Extract the (X, Y) coordinate from the center of the cell holding the provided text.  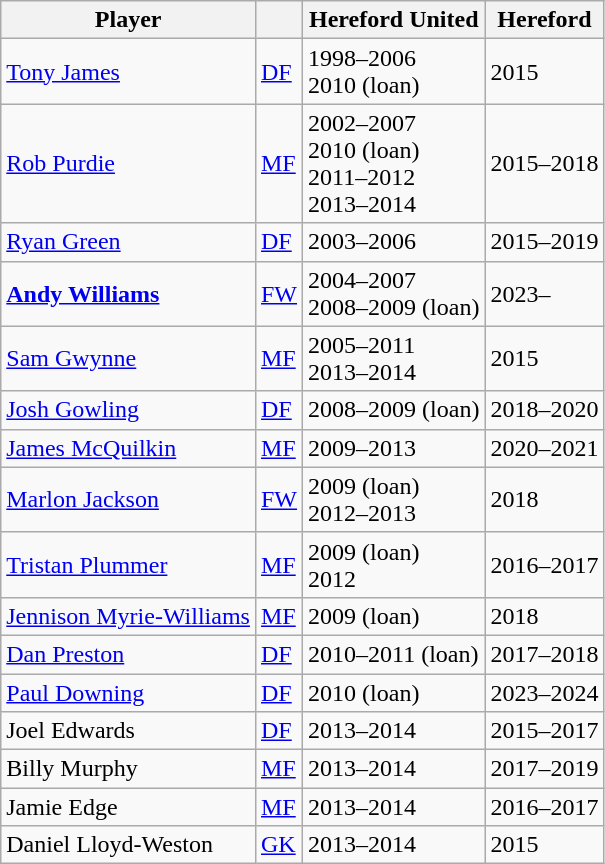
2010–2011 (loan) (394, 654)
2018–2020 (544, 410)
2023– (544, 294)
2015–2017 (544, 731)
Jamie Edge (128, 807)
Josh Gowling (128, 410)
Hereford (544, 20)
Joel Edwards (128, 731)
2003–2006 (394, 242)
Player (128, 20)
Ryan Green (128, 242)
2010 (loan) (394, 693)
2017–2018 (544, 654)
2020–2021 (544, 448)
2017–2019 (544, 769)
2009 (loan) (394, 616)
Rob Purdie (128, 164)
2015–2019 (544, 242)
Paul Downing (128, 693)
Marlon Jackson (128, 500)
2008–2009 (loan) (394, 410)
Daniel Lloyd-Weston (128, 845)
2005–20112013–2014 (394, 358)
2009 (loan)2012–2013 (394, 500)
2002–20072010 (loan)2011–20122013–2014 (394, 164)
1998–20062010 (loan) (394, 72)
Tony James (128, 72)
2009–2013 (394, 448)
2015–2018 (544, 164)
2009 (loan)2012 (394, 564)
GK (278, 845)
2004–20072008–2009 (loan) (394, 294)
Billy Murphy (128, 769)
Andy Williams (128, 294)
Sam Gwynne (128, 358)
Jennison Myrie-Williams (128, 616)
Tristan Plummer (128, 564)
James McQuilkin (128, 448)
Hereford United (394, 20)
Dan Preston (128, 654)
2023–2024 (544, 693)
